Detect which cell encompasses the target text, then output its [X, Y] center coordinate. 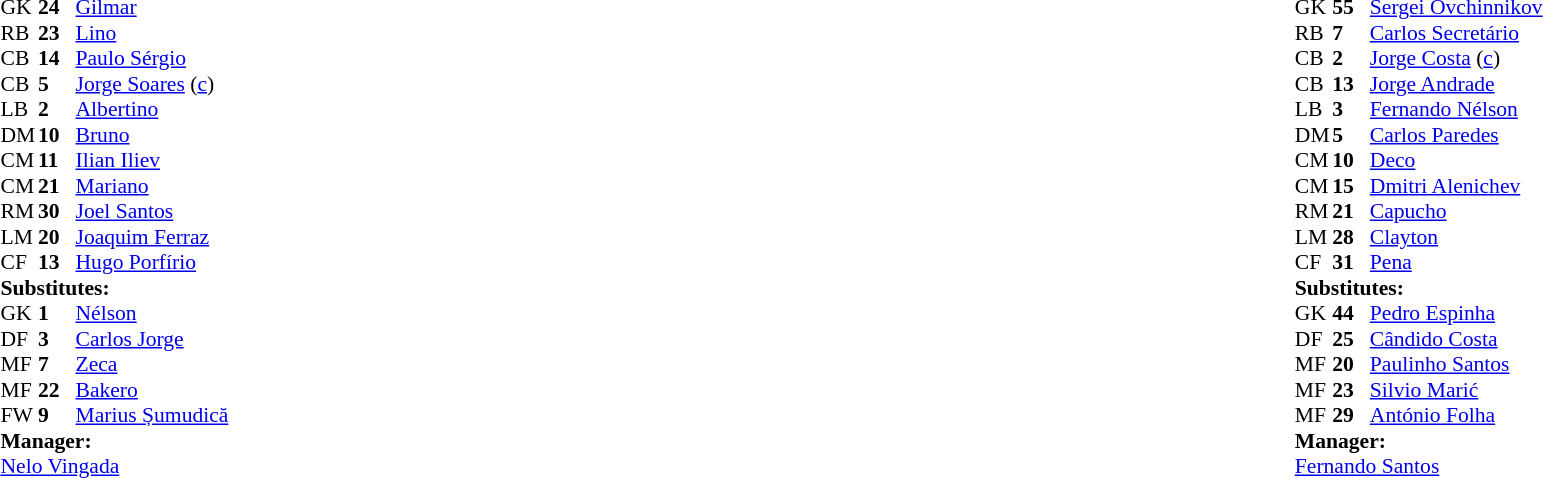
Deco [1456, 161]
25 [1351, 339]
Nélson [152, 313]
Paulinho Santos [1456, 365]
Carlos Paredes [1456, 135]
44 [1351, 313]
31 [1351, 263]
FW [19, 415]
14 [57, 59]
Carlos Secretário [1456, 33]
Albertino [152, 109]
Joel Santos [152, 211]
Silvio Marić [1456, 390]
28 [1351, 237]
9 [57, 415]
Joaquim Ferraz [152, 237]
11 [57, 161]
Fernando Nélson [1456, 109]
Bruno [152, 135]
Bakero [152, 390]
Hugo Porfírio [152, 263]
Jorge Andrade [1456, 84]
Pedro Espinha [1456, 313]
22 [57, 390]
Dmitri Alenichev [1456, 186]
Cândido Costa [1456, 339]
Mariano [152, 186]
15 [1351, 186]
1 [57, 313]
Clayton [1456, 237]
Jorge Soares (c) [152, 84]
Jorge Costa (c) [1456, 59]
António Folha [1456, 415]
Pena [1456, 263]
Zeca [152, 365]
Capucho [1456, 211]
Ilian Iliev [152, 161]
Lino [152, 33]
Marius Șumudică [152, 415]
30 [57, 211]
29 [1351, 415]
Paulo Sérgio [152, 59]
Carlos Jorge [152, 339]
